Capture the cell that displays the provided text and extract its (X, Y) central coordinate. 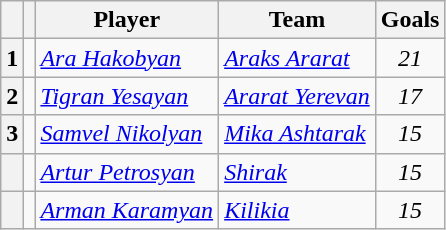
Mika Ashtarak (298, 134)
Araks Ararat (298, 58)
17 (410, 96)
Samvel Nikolyan (127, 134)
21 (410, 58)
2 (12, 96)
Ararat Yerevan (298, 96)
Player (127, 20)
Goals (410, 20)
Ara Hakobyan (127, 58)
Shirak (298, 172)
1 (12, 58)
Artur Petrosyan (127, 172)
Arman Karamyan (127, 210)
Kilikia (298, 210)
Team (298, 20)
Tigran Yesayan (127, 96)
3 (12, 134)
